Find where the given text appears and provide that cell's center as [x, y] coordinate. 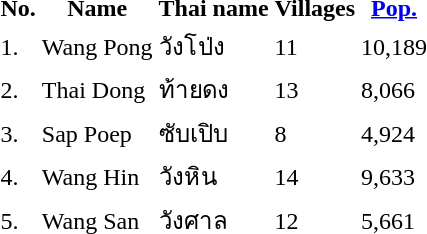
13 [314, 90]
Sap Poep [97, 133]
Wang Pong [97, 46]
11 [314, 46]
8 [314, 133]
วังโป่ง [214, 46]
วังหิน [214, 176]
ท้ายดง [214, 90]
14 [314, 176]
Wang Hin [97, 176]
Thai Dong [97, 90]
ซับเปิบ [214, 133]
